Detect which cell encompasses the target text, then output its [X, Y] center coordinate. 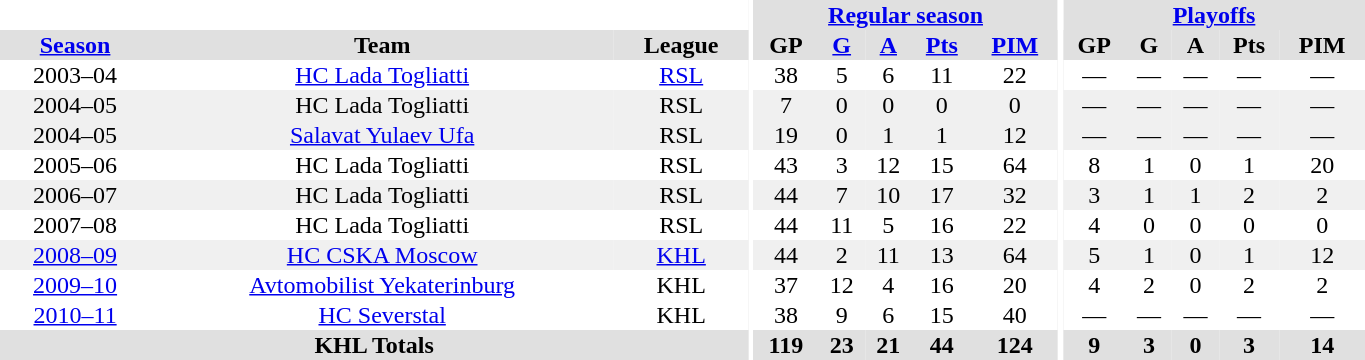
2009–10 [75, 285]
HC Severstal [382, 315]
43 [786, 165]
Team [382, 45]
2005–06 [75, 165]
League [681, 45]
40 [1015, 315]
Playoffs [1214, 15]
HC CSKA Moscow [382, 255]
17 [942, 195]
2010–11 [75, 315]
KHL Totals [374, 345]
2007–08 [75, 225]
10 [888, 195]
119 [786, 345]
124 [1015, 345]
Salavat Yulaev Ufa [382, 135]
21 [888, 345]
Regular season [905, 15]
37 [786, 285]
23 [842, 345]
Season [75, 45]
8 [1094, 165]
2006–07 [75, 195]
2008–09 [75, 255]
2003–04 [75, 75]
Avtomobilist Yekaterinburg [382, 285]
13 [942, 255]
14 [1322, 345]
32 [1015, 195]
19 [786, 135]
